From the cell containing the given text, extract its center point as [X, Y] coordinate. 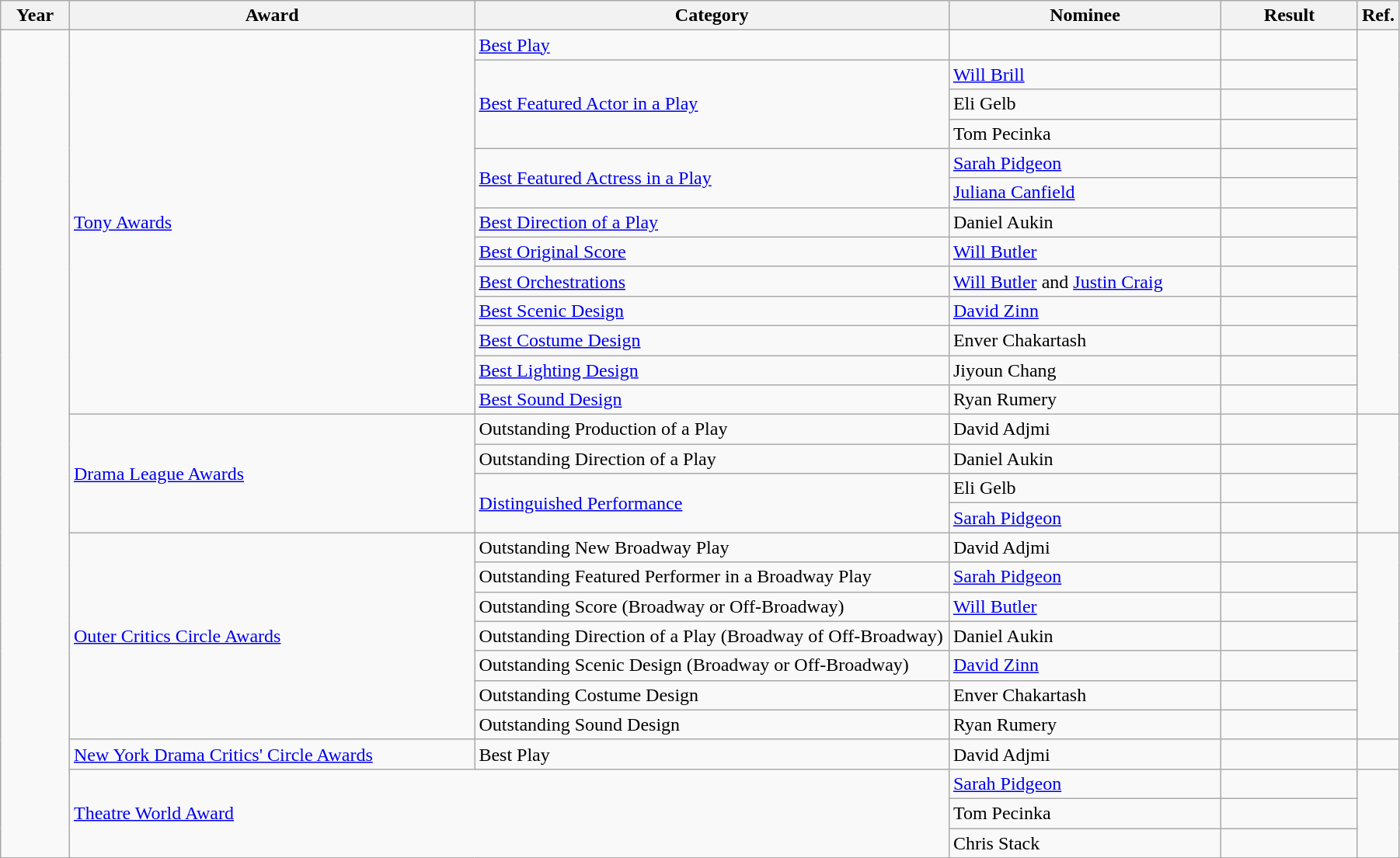
Outer Critics Circle Awards [272, 636]
Best Lighting Design [712, 370]
Best Original Score [712, 252]
Year [36, 16]
Outstanding Score (Broadway or Off-Broadway) [712, 606]
Best Costume Design [712, 340]
Outstanding New Broadway Play [712, 547]
Outstanding Sound Design [712, 724]
Result [1290, 16]
Outstanding Production of a Play [712, 429]
Chris Stack [1085, 842]
Jiyoun Chang [1085, 370]
Best Featured Actress in a Play [712, 178]
New York Drama Critics' Circle Awards [272, 754]
Outstanding Featured Performer in a Broadway Play [712, 577]
Best Scenic Design [712, 311]
Ref. [1378, 16]
Award [272, 16]
Will Brill [1085, 75]
Best Featured Actor in a Play [712, 104]
Theatre World Award [509, 813]
Category [712, 16]
Juliana Canfield [1085, 193]
Best Sound Design [712, 400]
Drama League Awards [272, 474]
Best Direction of a Play [712, 222]
Distinguished Performance [712, 503]
Outstanding Direction of a Play (Broadway of Off-Broadway) [712, 636]
Outstanding Scenic Design (Broadway or Off-Broadway) [712, 665]
Outstanding Costume Design [712, 695]
Tony Awards [272, 222]
Best Orchestrations [712, 281]
Nominee [1085, 16]
Outstanding Direction of a Play [712, 459]
Will Butler and Justin Craig [1085, 281]
